Find where the given text appears and provide that cell's center as [X, Y] coordinate. 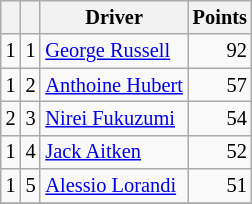
51 [220, 186]
4 [31, 152]
George Russell [114, 51]
Nirei Fukuzumi [114, 118]
92 [220, 51]
3 [31, 118]
52 [220, 152]
Driver [114, 17]
57 [220, 85]
Jack Aitken [114, 152]
5 [31, 186]
54 [220, 118]
Alessio Lorandi [114, 186]
Points [220, 17]
Anthoine Hubert [114, 85]
